From the cell containing the given text, extract its center point as (X, Y) coordinate. 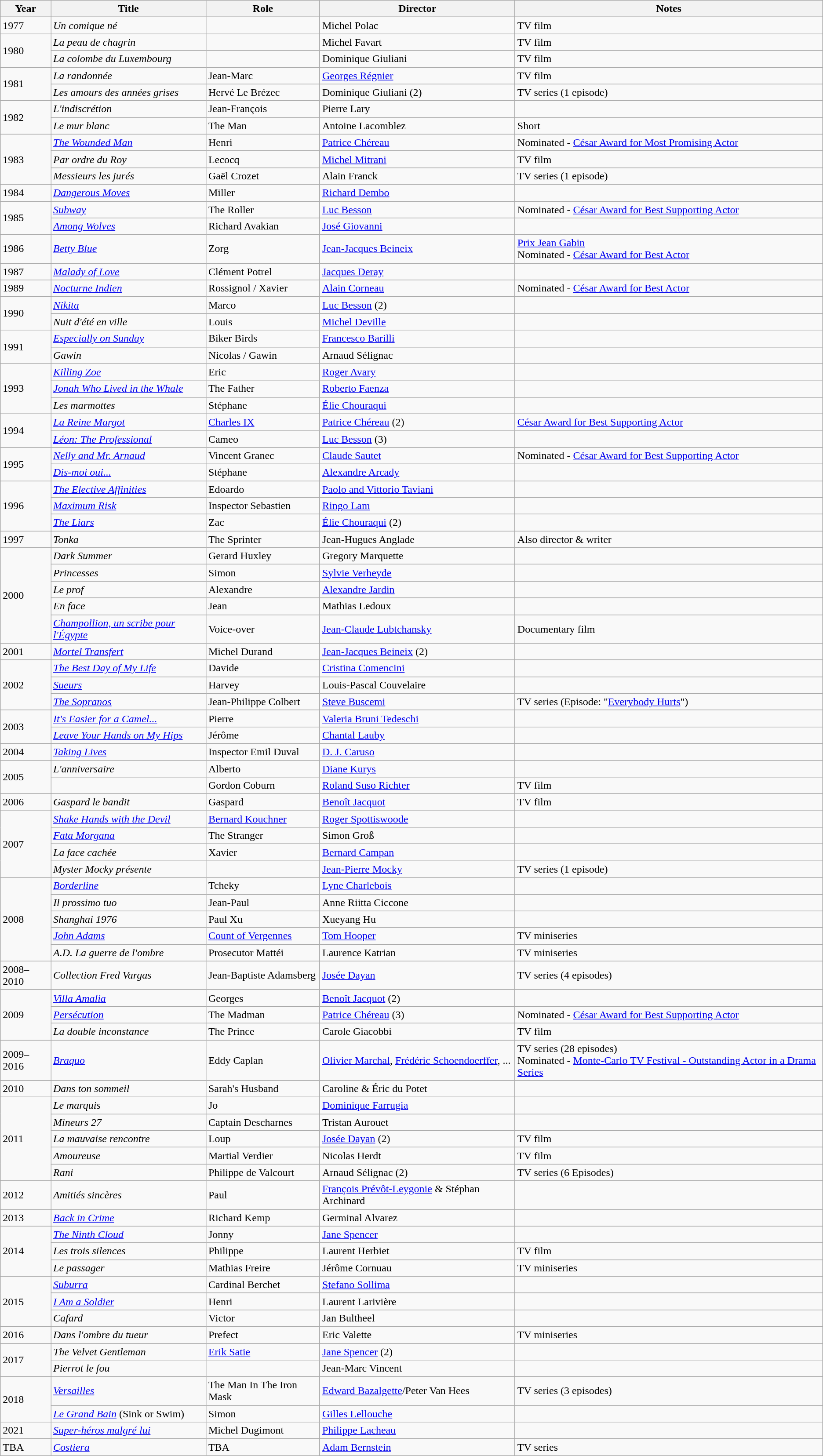
Alexandre Jardin (417, 590)
Jane Spencer (2) (417, 1352)
Les amours des années grises (128, 92)
Jean-Hugues Anglade (417, 539)
Richard Dembo (417, 193)
Un comique né (128, 25)
1984 (25, 193)
D. J. Caruso (417, 752)
Luc Besson (3) (417, 439)
La mauvaise rencontre (128, 1139)
Prosecutor Mattéi (263, 953)
Cardinal Berchet (263, 1285)
Villa Amalia (128, 998)
Loup (263, 1139)
1983 (25, 159)
The Prince (263, 1031)
Le marquis (128, 1106)
Gerard Huxley (263, 556)
Jean-Baptiste Adamsberg (263, 975)
Stefano Sollima (417, 1285)
Dans ton sommeil (128, 1089)
Richard Kemp (263, 1218)
Role (263, 9)
The Liars (128, 523)
It's Easier for a Camel... (128, 718)
Rossignol / Xavier (263, 288)
Georges Régnier (417, 76)
Also director & writer (669, 539)
TV series (28 episodes)Nominated - Monte-Carlo TV Festival - Outstanding Actor in a Drama Series (669, 1060)
Title (128, 9)
Braquo (128, 1060)
Mineurs 27 (128, 1122)
The Best Day of My Life (128, 668)
TV series (4 episodes) (669, 975)
Hervé Le Brézec (263, 92)
Cristina Comencini (417, 668)
Laurent Herbiet (417, 1251)
Super-héros malgré lui (128, 1431)
César Award for Best Supporting Actor (669, 422)
Michel Mitrani (417, 159)
Jacques Deray (417, 272)
Victor (263, 1318)
L'indiscrétion (128, 109)
Alexandre (263, 590)
Mathias Freire (263, 1268)
Davide (263, 668)
Le Grand Bain (Sink or Swim) (128, 1414)
Pierrot le fou (128, 1369)
2008–2010 (25, 975)
Xueyang Hu (417, 919)
Clément Potrel (263, 272)
Zac (263, 523)
Gordon Coburn (263, 786)
Eric (263, 372)
1994 (25, 430)
Jean-Paul (263, 903)
Inspector Emil Duval (263, 752)
Collection Fred Vargas (128, 975)
Tcheky (263, 886)
Patrice Chéreau (2) (417, 422)
Zorg (263, 249)
Élie Chouraqui (417, 405)
Tonka (128, 539)
L'anniversaire (128, 769)
1977 (25, 25)
Vincent Granec (263, 455)
Le mur blanc (128, 126)
Dominique Giuliani (2) (417, 92)
The Man In The Iron Mask (263, 1391)
Fata Morgana (128, 836)
Valeria Bruni Tedeschi (417, 718)
Adam Bernstein (417, 1447)
1981 (25, 84)
Jean (263, 606)
Eric Valette (417, 1335)
Chantal Lauby (417, 735)
Jan Bultheel (417, 1318)
Mortel Transfert (128, 652)
Dominique Farrugia (417, 1106)
Philippe (263, 1251)
Jean-Marc Vincent (417, 1369)
Borderline (128, 886)
Cameo (263, 439)
Killing Zoe (128, 372)
1989 (25, 288)
Léon: The Professional (128, 439)
Luc Besson (2) (417, 305)
Suburra (128, 1285)
Gilles Lellouche (417, 1414)
2008 (25, 919)
Dominique Giuliani (417, 59)
Short (669, 126)
Eddy Caplan (263, 1060)
Taking Lives (128, 752)
Jean-François (263, 109)
2011 (25, 1139)
Roland Suso Richter (417, 786)
The Ninth Cloud (128, 1234)
TV series (Episode: "Everybody Hurts") (669, 702)
Documentary film (669, 629)
Jane Spencer (417, 1234)
Martial Verdier (263, 1156)
Philippe Lacheau (417, 1431)
2012 (25, 1195)
Le passager (128, 1268)
Prix Jean GabinNominated - César Award for Best Actor (669, 249)
Amoureuse (128, 1156)
Michel Dugimont (263, 1431)
Alain Corneau (417, 288)
Tristan Aurouet (417, 1122)
Sueurs (128, 685)
Lecocq (263, 159)
TV series (6 Episodes) (669, 1172)
1993 (25, 389)
A.D. La guerre de l'ombre (128, 953)
Costiera (128, 1447)
Edward Bazalgette/Peter Van Hees (417, 1391)
2021 (25, 1431)
Director (417, 9)
Antoine Lacomblez (417, 126)
Nocturne Indien (128, 288)
La randonnée (128, 76)
Michel Deville (417, 322)
Louis-Pascal Couvelaire (417, 685)
Arnaud Sélignac (2) (417, 1172)
Amitiés sincères (128, 1195)
Marco (263, 305)
Le prof (128, 590)
1985 (25, 218)
Sarah's Husband (263, 1089)
Year (25, 9)
Jérôme Cornuau (417, 1268)
Edoardo (263, 489)
Steve Buscemi (417, 702)
Jérôme (263, 735)
Persécution (128, 1015)
Shake Hands with the Devil (128, 819)
Voice-over (263, 629)
Les marmottes (128, 405)
Patrice Chéreau (417, 142)
Louis (263, 322)
Dark Summer (128, 556)
Xavier (263, 852)
Jean-Jacques Beineix (2) (417, 652)
Paolo and Vittorio Taviani (417, 489)
Michel Favart (417, 42)
I Am a Soldier (128, 1301)
The Father (263, 389)
Michel Durand (263, 652)
2000 (25, 595)
Inspector Sebastien (263, 506)
Alberto (263, 769)
1995 (25, 464)
2015 (25, 1301)
Erik Satie (263, 1352)
Jean-Marc (263, 76)
Dangerous Moves (128, 193)
2002 (25, 685)
Rani (128, 1172)
2007 (25, 844)
Pierre Lary (417, 109)
Claude Sautet (417, 455)
Laurence Katrian (417, 953)
Jean-Pierre Mocky (417, 869)
2017 (25, 1360)
Josée Dayan (2) (417, 1139)
Arnaud Sélignac (417, 355)
2009 (25, 1015)
Roger Avary (417, 372)
Lyne Charlebois (417, 886)
Benoît Jacquot (417, 802)
The Roller (263, 210)
Betty Blue (128, 249)
Nelly and Mr. Arnaud (128, 455)
2009–2016 (25, 1060)
The Man (263, 126)
2016 (25, 1335)
Nicolas Herdt (417, 1156)
Alain Franck (417, 176)
Élie Chouraqui (2) (417, 523)
The Wounded Man (128, 142)
Sylvie Verheyde (417, 573)
Bernard Campan (417, 852)
Nuit d'été en ville (128, 322)
Dis-moi oui... (128, 472)
2013 (25, 1218)
The Madman (263, 1015)
Gaspard le bandit (128, 802)
Champollion, un scribe pour l'Égypte (128, 629)
1997 (25, 539)
TV series (3 episodes) (669, 1391)
Nikita (128, 305)
Jean-Claude Lubtchansky (417, 629)
Tom Hooper (417, 936)
Richard Avakian (263, 226)
Laurent Larivière (417, 1301)
Anne Riitta Ciccone (417, 903)
2004 (25, 752)
Georges (263, 998)
2006 (25, 802)
The Sprinter (263, 539)
Prefect (263, 1335)
1991 (25, 347)
Captain Descharnes (263, 1122)
The Stranger (263, 836)
La Reine Margot (128, 422)
Caroline & Éric du Potet (417, 1089)
Michel Polac (417, 25)
Gregory Marquette (417, 556)
Il prossimo tuo (128, 903)
Miller (263, 193)
Francesco Barilli (417, 339)
Harvey (263, 685)
2005 (25, 777)
Cafard (128, 1318)
José Giovanni (417, 226)
Versailles (128, 1391)
2010 (25, 1089)
Benoît Jacquot (2) (417, 998)
2001 (25, 652)
Patrice Chéreau (3) (417, 1015)
Gaël Crozet (263, 176)
Myster Mocky présente (128, 869)
Nominated - César Award for Best Actor (669, 288)
Princesses (128, 573)
Philippe de Valcourt (263, 1172)
Olivier Marchal, Frédéric Schoendoerffer, ... (417, 1060)
Pierre (263, 718)
Germinal Alvarez (417, 1218)
Josée Dayan (417, 975)
Biker Birds (263, 339)
Luc Besson (417, 210)
1980 (25, 51)
2018 (25, 1400)
1990 (25, 313)
Maximum Risk (128, 506)
Roberto Faenza (417, 389)
Shanghai 1976 (128, 919)
2014 (25, 1251)
François Prévôt-Leygonie & Stéphan Archinard (417, 1195)
Jo (263, 1106)
The Velvet Gentleman (128, 1352)
La colombe du Luxembourg (128, 59)
1996 (25, 506)
Jean-Jacques Beineix (417, 249)
Roger Spottiswoode (417, 819)
The Sopranos (128, 702)
TV series (669, 1447)
Charles IX (263, 422)
Subway (128, 210)
Mathias Ledoux (417, 606)
Gawin (128, 355)
Nicolas / Gawin (263, 355)
Jean-Philippe Colbert (263, 702)
Jonah Who Lived in the Whale (128, 389)
2003 (25, 727)
En face (128, 606)
Carole Giacobbi (417, 1031)
1986 (25, 249)
Nominated - César Award for Most Promising Actor (669, 142)
Count of Vergennes (263, 936)
La face cachée (128, 852)
Jonny (263, 1234)
Back in Crime (128, 1218)
Gaspard (263, 802)
Messieurs les jurés (128, 176)
Notes (669, 9)
1982 (25, 117)
Les trois silences (128, 1251)
Among Wolves (128, 226)
Dans l'ombre du tueur (128, 1335)
Leave Your Hands on My Hips (128, 735)
Simon Groß (417, 836)
La peau de chagrin (128, 42)
Diane Kurys (417, 769)
The Elective Affinities (128, 489)
Paul Xu (263, 919)
Ringo Lam (417, 506)
John Adams (128, 936)
Especially on Sunday (128, 339)
Par ordre du Roy (128, 159)
Paul (263, 1195)
La double inconstance (128, 1031)
Alexandre Arcady (417, 472)
Malady of Love (128, 272)
1987 (25, 272)
Bernard Kouchner (263, 819)
